Find where the given text appears and provide that cell's center as [X, Y] coordinate. 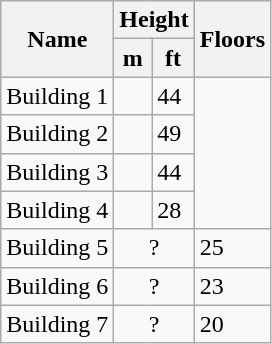
23 [232, 286]
Building 5 [58, 248]
25 [232, 248]
Building 1 [58, 96]
Height [154, 20]
Floors [232, 39]
Building 3 [58, 172]
m [133, 58]
28 [174, 210]
Name [58, 39]
20 [232, 324]
Building 6 [58, 286]
ft [174, 58]
49 [174, 134]
Building 7 [58, 324]
Building 4 [58, 210]
Building 2 [58, 134]
